Scan for the cell matching the given text and deliver its [x, y] coordinate at center. 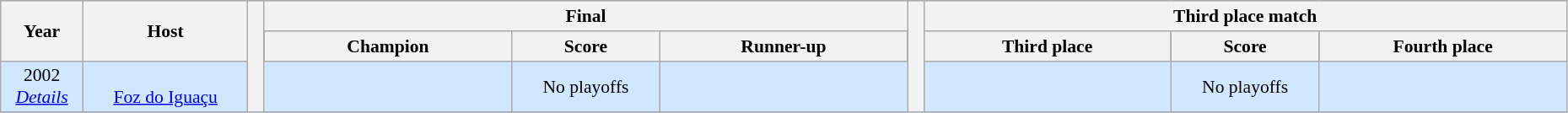
Champion [388, 46]
Foz do Iguaçu [165, 86]
Fourth place [1442, 46]
Final [585, 16]
Runner-up [783, 46]
Third place match [1245, 16]
Third place [1048, 46]
2002Details [42, 86]
Year [42, 30]
Host [165, 30]
